From the cell containing the given text, extract its center point as [x, y] coordinate. 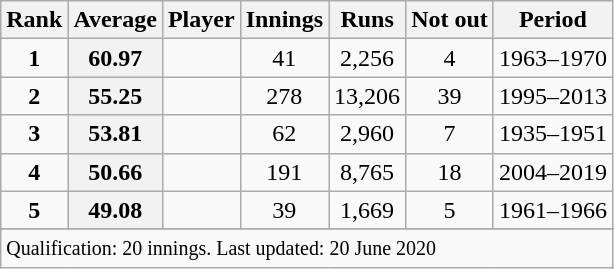
18 [450, 172]
62 [284, 134]
1963–1970 [552, 58]
53.81 [116, 134]
2004–2019 [552, 172]
3 [34, 134]
Player [201, 20]
1961–1966 [552, 210]
Rank [34, 20]
2,960 [368, 134]
Innings [284, 20]
55.25 [116, 96]
50.66 [116, 172]
Not out [450, 20]
7 [450, 134]
191 [284, 172]
1,669 [368, 210]
Qualification: 20 innings. Last updated: 20 June 2020 [307, 248]
49.08 [116, 210]
Average [116, 20]
60.97 [116, 58]
1 [34, 58]
41 [284, 58]
278 [284, 96]
Runs [368, 20]
1935–1951 [552, 134]
1995–2013 [552, 96]
Period [552, 20]
8,765 [368, 172]
13,206 [368, 96]
2,256 [368, 58]
2 [34, 96]
